For the text-containing cell, return its midpoint in (x, y) coordinate format. 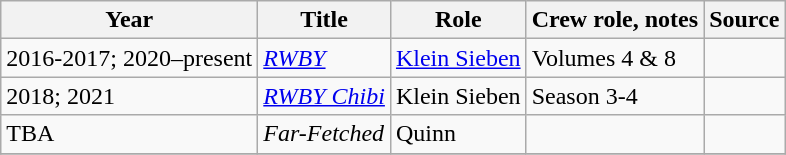
TBA (130, 134)
Year (130, 20)
Title (324, 20)
Volumes 4 & 8 (614, 58)
Far-Fetched (324, 134)
Source (744, 20)
2018; 2021 (130, 96)
Quinn (458, 134)
2016-2017; 2020–present (130, 58)
Role (458, 20)
RWBY (324, 58)
RWBY Chibi (324, 96)
Crew role, notes (614, 20)
Season 3-4 (614, 96)
